Provide the [x, y] coordinate of the cell's center where the given text is located.  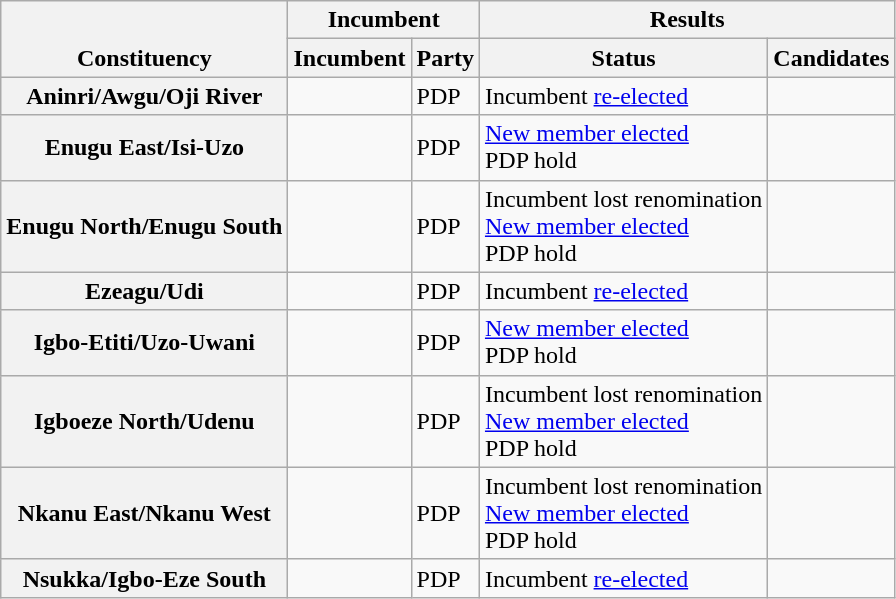
Nsukka/Igbo-Eze South [144, 578]
Aninri/Awgu/Oji River [144, 96]
Igbo-Etiti/Uzo-Uwani [144, 342]
Enugu East/Isi-Uzo [144, 148]
Status [623, 58]
Candidates [832, 58]
Party [445, 58]
Constituency [144, 39]
Enugu North/Enugu South [144, 226]
Results [686, 20]
Ezeagu/Udi [144, 291]
Nkanu East/Nkanu West [144, 513]
Igboeze North/Udenu [144, 421]
